Capture the cell that displays the provided text and extract its [X, Y] central coordinate. 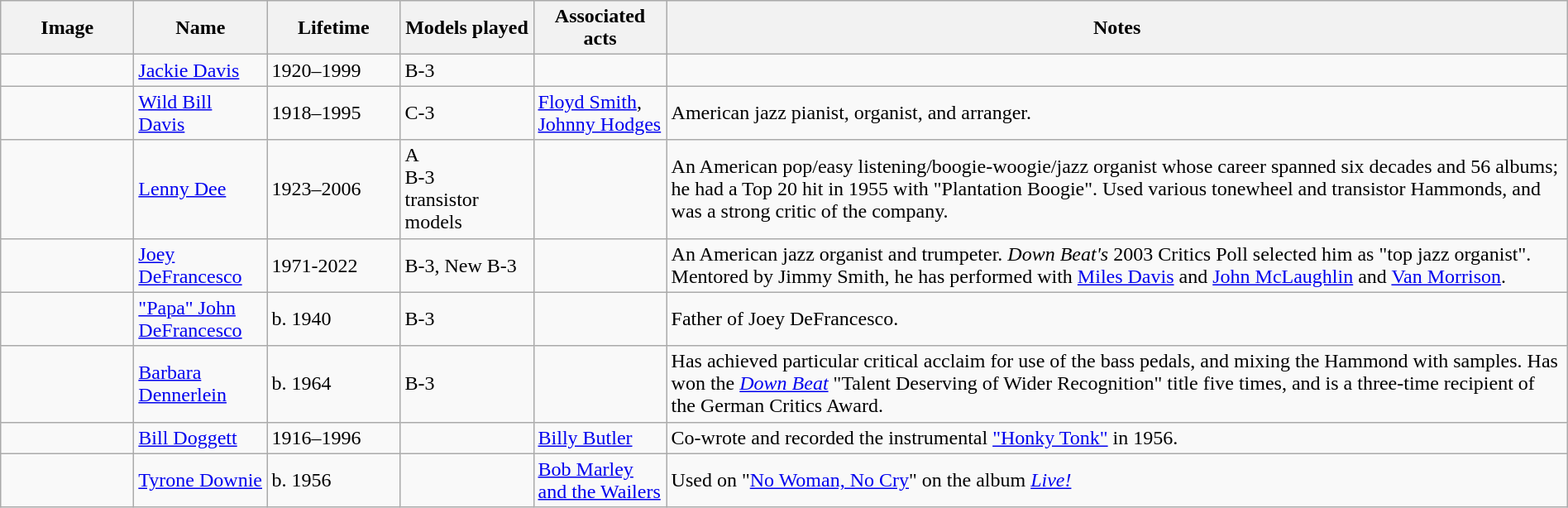
b. 1956 [334, 480]
Lifetime [334, 28]
Models played [466, 28]
C-3 [466, 113]
Bill Doggett [200, 438]
AB-3transistor models [466, 189]
b. 1964 [334, 384]
1916–1996 [334, 438]
Image [68, 28]
1920–1999 [334, 70]
b. 1940 [334, 319]
Used on "No Woman, No Cry" on the album Live! [1116, 480]
American jazz pianist, organist, and arranger. [1116, 113]
Lenny Dee [200, 189]
Bob Marley and the Wailers [600, 480]
Tyrone Downie [200, 480]
1971-2022 [334, 265]
Jackie Davis [200, 70]
B-3, New B-3 [466, 265]
Floyd Smith, Johnny Hodges [600, 113]
Co-wrote and recorded the instrumental "Honky Tonk" in 1956. [1116, 438]
Wild Bill Davis [200, 113]
Barbara Dennerlein [200, 384]
Associated acts [600, 28]
Name [200, 28]
Billy Butler [600, 438]
Notes [1116, 28]
Joey DeFrancesco [200, 265]
1918–1995 [334, 113]
1923–2006 [334, 189]
"Papa" John DeFrancesco [200, 319]
Father of Joey DeFrancesco. [1116, 319]
